Find where the given text appears and provide that cell's center as (x, y) coordinate. 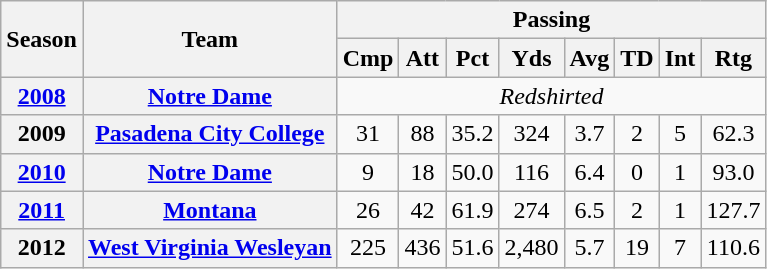
5 (680, 134)
110.6 (734, 248)
274 (532, 210)
2008 (42, 96)
2011 (42, 210)
Cmp (368, 58)
51.6 (472, 248)
116 (532, 172)
127.7 (734, 210)
7 (680, 248)
6.5 (590, 210)
26 (368, 210)
West Virginia Wesleyan (210, 248)
Season (42, 39)
Pasadena City College (210, 134)
225 (368, 248)
42 (422, 210)
324 (532, 134)
Team (210, 39)
2012 (42, 248)
3.7 (590, 134)
2009 (42, 134)
Att (422, 58)
35.2 (472, 134)
Redshirted (552, 96)
Yds (532, 58)
93.0 (734, 172)
19 (637, 248)
6.4 (590, 172)
88 (422, 134)
50.0 (472, 172)
2010 (42, 172)
Rtg (734, 58)
31 (368, 134)
2,480 (532, 248)
18 (422, 172)
Avg (590, 58)
5.7 (590, 248)
TD (637, 58)
62.3 (734, 134)
Pct (472, 58)
Int (680, 58)
9 (368, 172)
Passing (552, 20)
0 (637, 172)
Montana (210, 210)
436 (422, 248)
61.9 (472, 210)
